Identify which cell holds the provided text, then report its (X, Y) central coordinate. 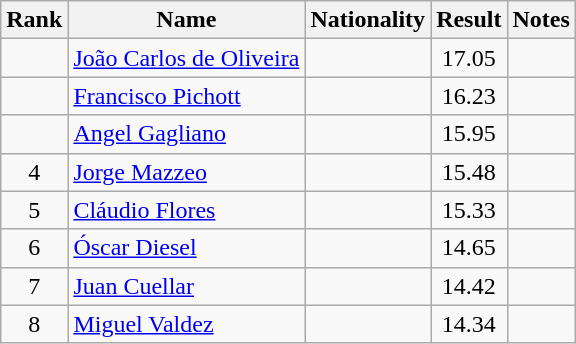
14.42 (469, 286)
6 (34, 248)
Notes (541, 20)
Juan Cuellar (186, 286)
14.65 (469, 248)
Francisco Pichott (186, 96)
Name (186, 20)
Rank (34, 20)
Angel Gagliano (186, 134)
Result (469, 20)
14.34 (469, 324)
Cláudio Flores (186, 210)
7 (34, 286)
João Carlos de Oliveira (186, 58)
Óscar Diesel (186, 248)
16.23 (469, 96)
17.05 (469, 58)
15.48 (469, 172)
5 (34, 210)
4 (34, 172)
8 (34, 324)
15.33 (469, 210)
Jorge Mazzeo (186, 172)
Nationality (368, 20)
Miguel Valdez (186, 324)
15.95 (469, 134)
